Find where the given text appears and provide that cell's center as [x, y] coordinate. 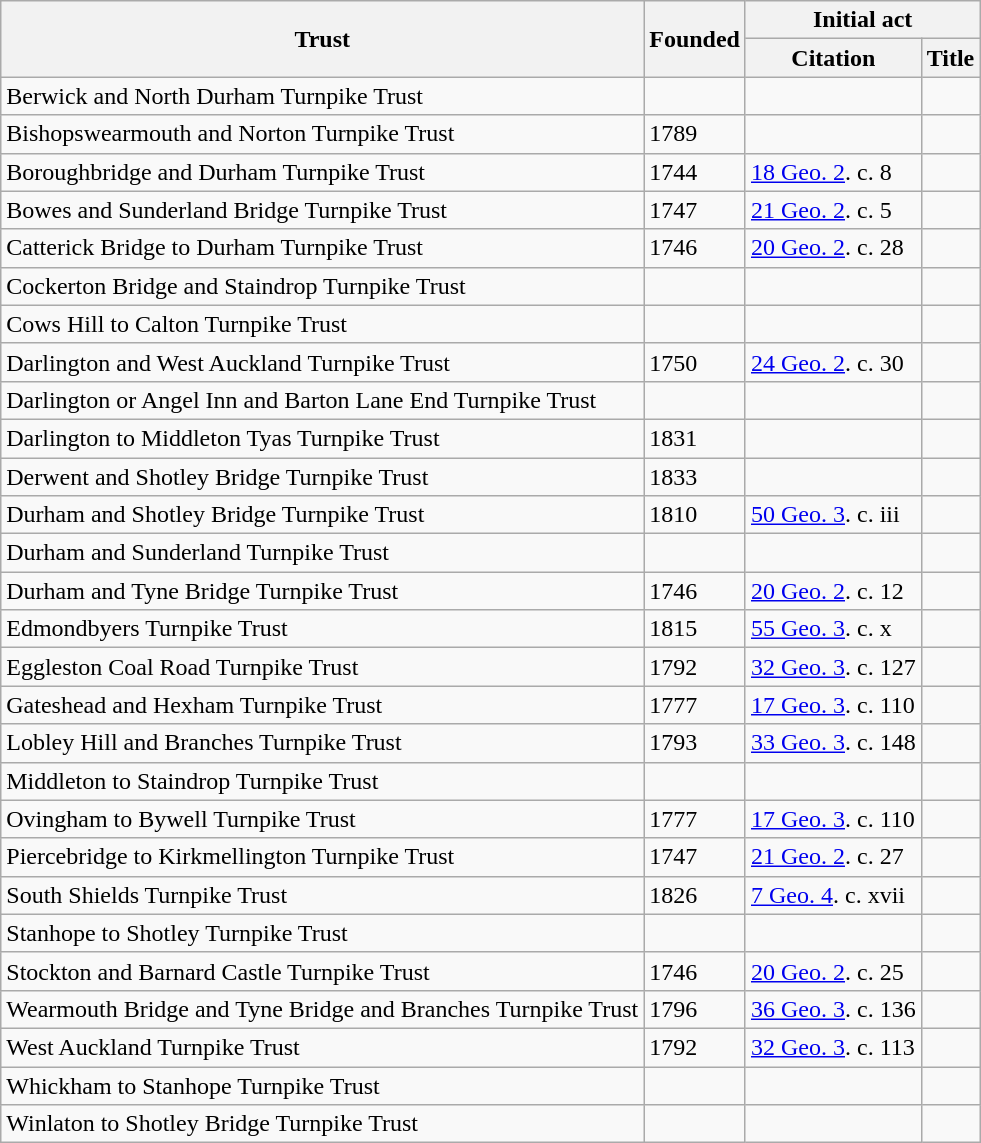
Lobley Hill and Branches Turnpike Trust [322, 743]
Stockton and Barnard Castle Turnpike Trust [322, 971]
1750 [695, 362]
20 Geo. 2. c. 12 [833, 591]
Initial act [862, 20]
Berwick and North Durham Turnpike Trust [322, 96]
50 Geo. 3. c. iii [833, 515]
Eggleston Coal Road Turnpike Trust [322, 667]
36 Geo. 3. c. 136 [833, 1009]
Bowes and Sunderland Bridge Turnpike Trust [322, 210]
Trust [322, 39]
Durham and Tyne Bridge Turnpike Trust [322, 591]
20 Geo. 2. c. 25 [833, 971]
18 Geo. 2. c. 8 [833, 172]
20 Geo. 2. c. 28 [833, 248]
Cows Hill to Calton Turnpike Trust [322, 324]
Stanhope to Shotley Turnpike Trust [322, 933]
Cockerton Bridge and Staindrop Turnpike Trust [322, 286]
Founded [695, 39]
Catterick Bridge to Durham Turnpike Trust [322, 248]
1833 [695, 477]
1810 [695, 515]
Middleton to Staindrop Turnpike Trust [322, 781]
Darlington to Middleton Tyas Turnpike Trust [322, 438]
Piercebridge to Kirkmellington Turnpike Trust [322, 857]
Durham and Sunderland Turnpike Trust [322, 553]
1793 [695, 743]
Title [950, 58]
21 Geo. 2. c. 27 [833, 857]
Bishopswearmouth and Norton Turnpike Trust [322, 134]
32 Geo. 3. c. 113 [833, 1047]
32 Geo. 3. c. 127 [833, 667]
South Shields Turnpike Trust [322, 895]
1744 [695, 172]
Darlington or Angel Inn and Barton Lane End Turnpike Trust [322, 400]
Boroughbridge and Durham Turnpike Trust [322, 172]
33 Geo. 3. c. 148 [833, 743]
Gateshead and Hexham Turnpike Trust [322, 705]
Wearmouth Bridge and Tyne Bridge and Branches Turnpike Trust [322, 1009]
1796 [695, 1009]
Citation [833, 58]
1831 [695, 438]
1789 [695, 134]
Edmondbyers Turnpike Trust [322, 629]
Derwent and Shotley Bridge Turnpike Trust [322, 477]
Durham and Shotley Bridge Turnpike Trust [322, 515]
Darlington and West Auckland Turnpike Trust [322, 362]
Ovingham to Bywell Turnpike Trust [322, 819]
7 Geo. 4. c. xvii [833, 895]
Whickham to Stanhope Turnpike Trust [322, 1085]
21 Geo. 2. c. 5 [833, 210]
55 Geo. 3. c. x [833, 629]
24 Geo. 2. c. 30 [833, 362]
1815 [695, 629]
West Auckland Turnpike Trust [322, 1047]
Winlaton to Shotley Bridge Turnpike Trust [322, 1124]
1826 [695, 895]
